For the text-containing cell, return its midpoint in (X, Y) coordinate format. 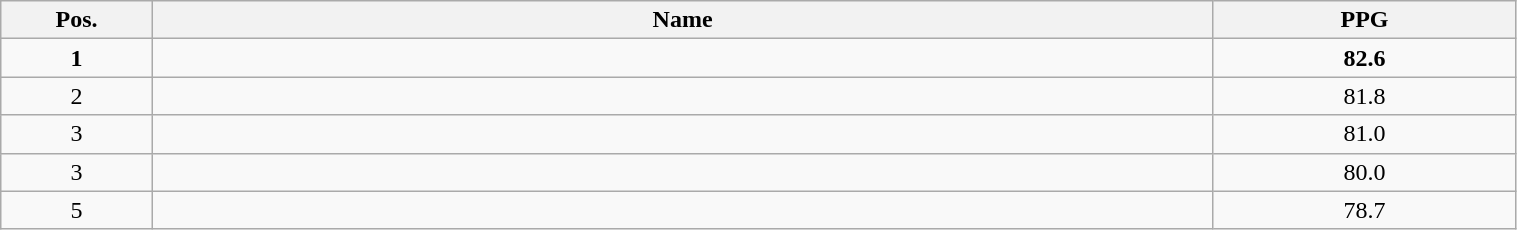
1 (77, 58)
5 (77, 210)
82.6 (1364, 58)
81.8 (1364, 96)
2 (77, 96)
80.0 (1364, 172)
Pos. (77, 20)
Name (682, 20)
PPG (1364, 20)
81.0 (1364, 134)
78.7 (1364, 210)
